Find where the given text appears and provide that cell's center as (x, y) coordinate. 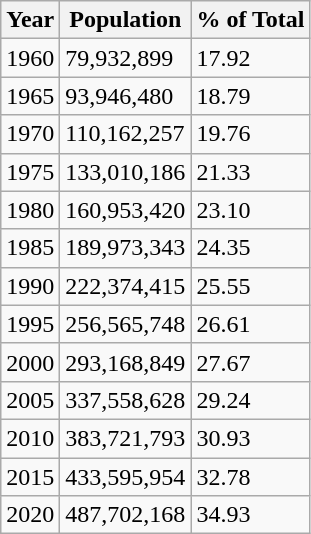
27.67 (250, 362)
433,595,954 (126, 477)
1980 (30, 210)
133,010,186 (126, 172)
Population (126, 20)
32.78 (250, 477)
18.79 (250, 96)
189,973,343 (126, 248)
337,558,628 (126, 400)
1985 (30, 248)
29.24 (250, 400)
1975 (30, 172)
Year (30, 20)
110,162,257 (126, 134)
1990 (30, 286)
21.33 (250, 172)
1965 (30, 96)
160,953,420 (126, 210)
293,168,849 (126, 362)
% of Total (250, 20)
487,702,168 (126, 515)
23.10 (250, 210)
383,721,793 (126, 438)
93,946,480 (126, 96)
2005 (30, 400)
79,932,899 (126, 58)
1995 (30, 324)
19.76 (250, 134)
25.55 (250, 286)
26.61 (250, 324)
2015 (30, 477)
2000 (30, 362)
256,565,748 (126, 324)
17.92 (250, 58)
34.93 (250, 515)
24.35 (250, 248)
1970 (30, 134)
30.93 (250, 438)
1960 (30, 58)
2010 (30, 438)
2020 (30, 515)
222,374,415 (126, 286)
